Find where the given text appears and provide that cell's center as [x, y] coordinate. 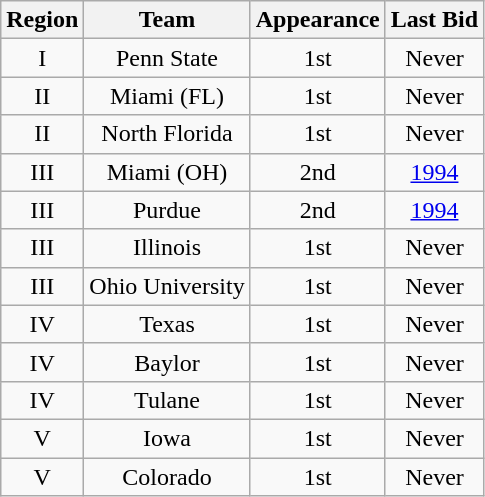
Region [42, 20]
Baylor [167, 362]
Ohio University [167, 286]
Iowa [167, 438]
Last Bid [434, 20]
I [42, 58]
Appearance [318, 20]
Colorado [167, 477]
Tulane [167, 400]
Texas [167, 324]
North Florida [167, 134]
Miami (OH) [167, 172]
Illinois [167, 248]
Purdue [167, 210]
Miami (FL) [167, 96]
Penn State [167, 58]
Team [167, 20]
